Extract the (X, Y) coordinate from the center of the cell holding the provided text.  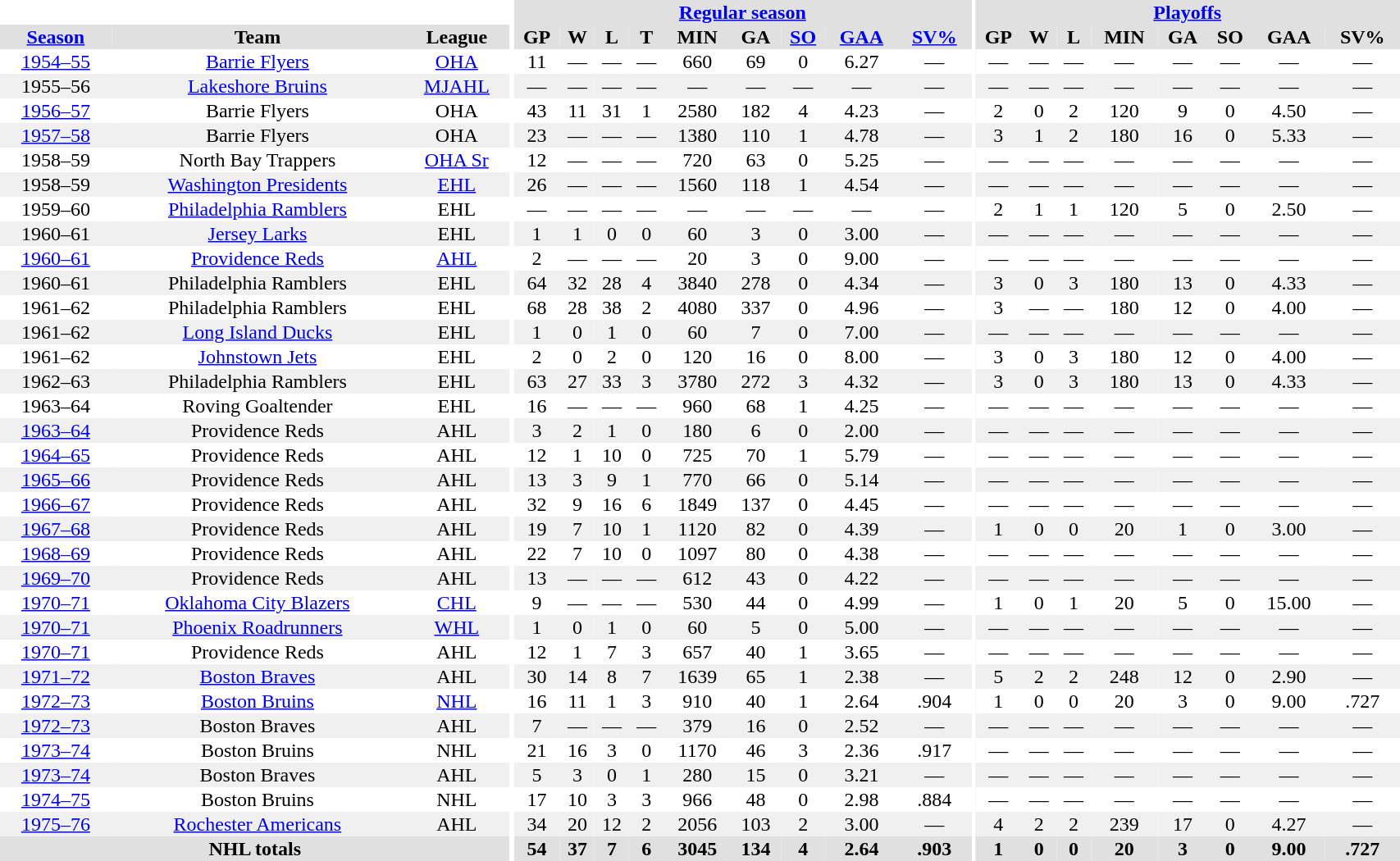
Phoenix Roadrunners (258, 627)
.917 (934, 750)
19 (536, 529)
4.96 (861, 307)
612 (697, 578)
Team (258, 37)
15.00 (1289, 603)
66 (756, 480)
770 (697, 480)
5.25 (861, 160)
2.90 (1289, 676)
137 (756, 504)
70 (756, 455)
966 (697, 799)
720 (697, 160)
2580 (697, 111)
280 (697, 775)
CHL (457, 603)
Rochester Americans (258, 824)
54 (536, 849)
65 (756, 676)
4.78 (861, 135)
82 (756, 529)
MJAHL (457, 86)
46 (756, 750)
4.34 (861, 283)
22 (536, 553)
1956–57 (56, 111)
Oklahoma City Blazers (258, 603)
3.65 (861, 652)
1965–66 (56, 480)
4.23 (861, 111)
Johnstown Jets (258, 357)
1975–76 (56, 824)
1560 (697, 184)
182 (756, 111)
960 (697, 406)
278 (756, 283)
134 (756, 849)
33 (612, 381)
2.36 (861, 750)
1971–72 (56, 676)
4.25 (861, 406)
6.27 (861, 61)
2056 (697, 824)
2.98 (861, 799)
Long Island Ducks (258, 332)
30 (536, 676)
1959–60 (56, 209)
69 (756, 61)
80 (756, 553)
5.14 (861, 480)
OHA Sr (457, 160)
.904 (934, 701)
Jersey Larks (258, 234)
1966–67 (56, 504)
1639 (697, 676)
1964–65 (56, 455)
910 (697, 701)
660 (697, 61)
Regular season (742, 12)
Playoffs (1188, 12)
WHL (457, 627)
27 (577, 381)
1967–68 (56, 529)
NHL totals (255, 849)
1955–56 (56, 86)
1974–75 (56, 799)
110 (756, 135)
1968–69 (56, 553)
8 (612, 676)
272 (756, 381)
239 (1124, 824)
.903 (934, 849)
Washington Presidents (258, 184)
1954–55 (56, 61)
337 (756, 307)
4.38 (861, 553)
530 (697, 603)
118 (756, 184)
64 (536, 283)
League (457, 37)
3045 (697, 849)
31 (612, 111)
Lakeshore Bruins (258, 86)
1380 (697, 135)
4.99 (861, 603)
5.00 (861, 627)
2.38 (861, 676)
1849 (697, 504)
Roving Goaltender (258, 406)
Season (56, 37)
.884 (934, 799)
725 (697, 455)
14 (577, 676)
23 (536, 135)
1957–58 (56, 135)
4.27 (1289, 824)
2.52 (861, 726)
248 (1124, 676)
4.39 (861, 529)
4080 (697, 307)
4.22 (861, 578)
3840 (697, 283)
3.21 (861, 775)
26 (536, 184)
1969–70 (56, 578)
103 (756, 824)
1120 (697, 529)
7.00 (861, 332)
48 (756, 799)
1962–63 (56, 381)
1097 (697, 553)
37 (577, 849)
44 (756, 603)
379 (697, 726)
4.32 (861, 381)
34 (536, 824)
21 (536, 750)
4.54 (861, 184)
38 (612, 307)
657 (697, 652)
T (646, 37)
3780 (697, 381)
5.33 (1289, 135)
1170 (697, 750)
North Bay Trappers (258, 160)
2.50 (1289, 209)
8.00 (861, 357)
15 (756, 775)
2.00 (861, 430)
4.45 (861, 504)
4.50 (1289, 111)
5.79 (861, 455)
